For the text-containing cell, return its midpoint in [x, y] coordinate format. 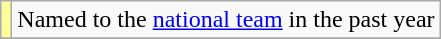
Named to the national team in the past year [226, 20]
